Search for the cell housing the specified text and yield its [X, Y] center coordinate. 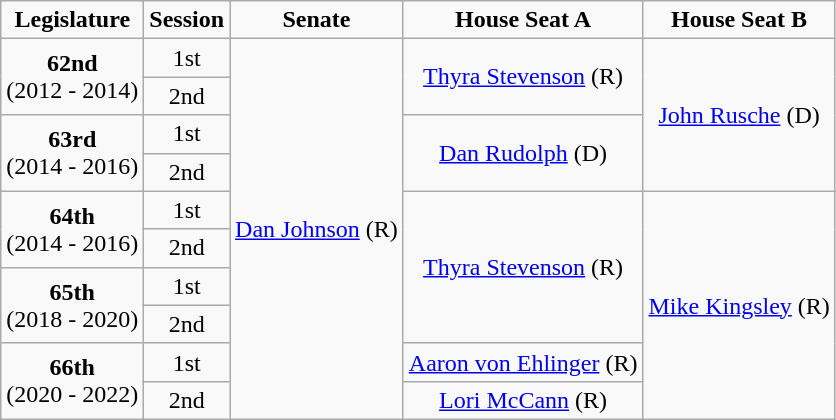
65th (2018 - 2020) [72, 305]
House Seat B [739, 20]
Legislature [72, 20]
Dan Rudolph (D) [523, 153]
Lori McCann (R) [523, 400]
Dan Johnson (R) [317, 230]
Senate [317, 20]
John Rusche (D) [739, 115]
House Seat A [523, 20]
63rd (2014 - 2016) [72, 153]
Aaron von Ehlinger (R) [523, 362]
Session [187, 20]
66th (2020 - 2022) [72, 381]
Mike Kingsley (R) [739, 305]
64th (2014 - 2016) [72, 229]
62nd (2012 - 2014) [72, 77]
